Determine the (X, Y) coordinate at the center of the cell enclosing the given text.  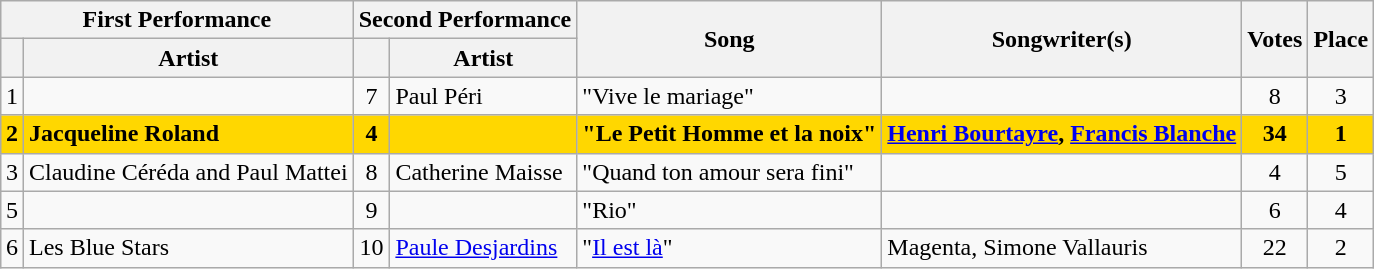
First Performance (176, 20)
"Vive le mariage" (730, 96)
"Le Petit Homme et la noix" (730, 134)
10 (372, 248)
Song (730, 39)
Claudine Céréda and Paul Mattei (188, 172)
Place (1341, 39)
Paule Desjardins (484, 248)
Jacqueline Roland (188, 134)
Les Blue Stars (188, 248)
Votes (1275, 39)
Magenta, Simone Vallauris (1062, 248)
Catherine Maisse (484, 172)
Henri Bourtayre, Francis Blanche (1062, 134)
34 (1275, 134)
"Il est là" (730, 248)
Songwriter(s) (1062, 39)
9 (372, 210)
Paul Péri (484, 96)
"Rio" (730, 210)
22 (1275, 248)
Second Performance (465, 20)
"Quand ton amour sera fini" (730, 172)
7 (372, 96)
